Scan for the cell matching the given text and deliver its (x, y) coordinate at center. 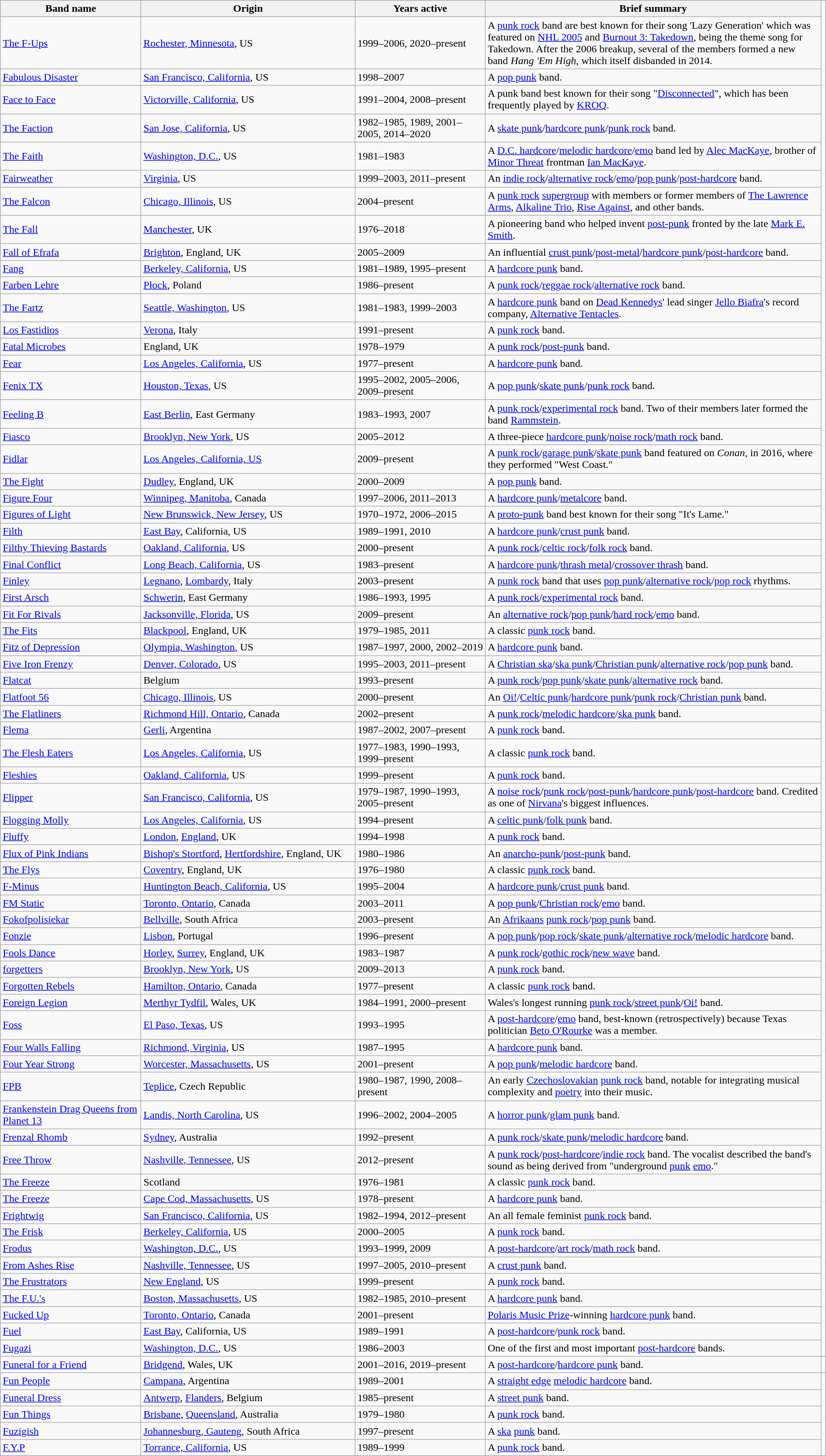
Flogging Molly (71, 820)
Houston, Texas, US (248, 386)
A hardcore punk band on Dead Kennedys' lead singer Jello Biafra's record company, Alternative Tentacles. (653, 308)
Verona, Italy (248, 330)
Fugazi (71, 1348)
Fairweather (71, 179)
East Berlin, East Germany (248, 414)
1981–1989, 1995–present (420, 268)
The Fall (71, 229)
1981–1983 (420, 156)
Fall of Efrafa (71, 252)
A punk rock/skate punk/melodic hardcore band. (653, 1137)
1983–1993, 2007 (420, 414)
Dudley, England, UK (248, 481)
Flema (71, 730)
1993–1995 (420, 1025)
Horley, Surrey, England, UK (248, 953)
Merthyr Tydfil, Wales, UK (248, 1002)
Flux of Pink Indians (71, 853)
The Fight (71, 481)
A straight edge melodic hardcore band. (653, 1381)
A skate punk/hardcore punk/punk rock band. (653, 128)
Blackpool, England, UK (248, 631)
Fuzigish (71, 1431)
The Falcon (71, 201)
A punk rock/pop punk/skate punk/alternative rock band. (653, 681)
1996–2002, 2004–2005 (420, 1114)
Hamilton, Ontario, Canada (248, 986)
An Afrikaans punk rock/pop punk band. (653, 920)
Flatcat (71, 681)
A pop punk/skate punk/punk rock band. (653, 386)
A post-hardcore/art rock/math rock band. (653, 1249)
Long Beach, California, US (248, 564)
Fonzie (71, 936)
Filthy Thieving Bastards (71, 548)
An Oi!/Celtic punk/hardcore punk/punk rock/Christian punk band. (653, 697)
A noise rock/punk rock/post-punk/hardcore punk/post-hardcore band. Credited as one of Nirvana's biggest influences. (653, 797)
A punk rock/experimental rock band. Two of their members later formed the band Rammstein. (653, 414)
FPB (71, 1087)
Rochester, Minnesota, US (248, 43)
1997–2006, 2011–2013 (420, 498)
1989–1999 (420, 1447)
A horror punk/glam punk band. (653, 1114)
Victorville, California, US (248, 99)
Olympia, Washington, US (248, 647)
Polaris Music Prize-winning hardcore punk band. (653, 1315)
Flatfoot 56 (71, 697)
Płock, Poland (248, 285)
1995–2002, 2005–2006, 2009–present (420, 386)
Forgotten Rebels (71, 986)
1998–2007 (420, 77)
2005–2012 (420, 437)
1999–2003, 2011–present (420, 179)
Schwerin, East Germany (248, 597)
2000–2009 (420, 481)
Farben Lehre (71, 285)
An all female feminist punk rock band. (653, 1215)
1987–2002, 2007–present (420, 730)
Finley (71, 581)
Fitz of Depression (71, 647)
Bridgend, Wales, UK (248, 1365)
2004–present (420, 201)
Fools Dance (71, 953)
Richmond, Virginia, US (248, 1047)
Worcester, Massachusetts, US (248, 1064)
F-Minus (71, 886)
Richmond Hill, Ontario, Canada (248, 714)
A punk rock/garage punk/skate punk band featured on Conan, in 2016, where they performed "West Coast." (653, 459)
1987–1995 (420, 1047)
Fuel (71, 1331)
1997–2005, 2010–present (420, 1265)
Four Year Strong (71, 1064)
1983–present (420, 564)
A ska punk band. (653, 1431)
One of the first and most important post-hardcore bands. (653, 1348)
A pop punk/Christian rock/emo band. (653, 903)
A crust punk band. (653, 1265)
1982–1994, 2012–present (420, 1215)
1978–present (420, 1199)
F.Y.P (71, 1447)
An anarcho-punk/post-punk band. (653, 853)
Jacksonville, Florida, US (248, 614)
1984–1991, 2000–present (420, 1002)
Johannesburg, Gauteng, South Africa (248, 1431)
Fear (71, 363)
Virginia, US (248, 179)
A hardcore punk/metalcore band. (653, 498)
El Paso, Texas, US (248, 1025)
A punk rock supergroup with members or former members of The Lawrence Arms, Alkaline Trio, Rise Against, and other bands. (653, 201)
Funeral for a Friend (71, 1365)
2001–2016, 2019–present (420, 1365)
Fun People (71, 1381)
Figures of Light (71, 515)
Free Throw (71, 1160)
Manchester, UK (248, 229)
Brief summary (653, 9)
1989–1991, 2010 (420, 531)
Coventry, England, UK (248, 870)
A punk band best known for their song "Disconnected", which has been frequently played by KROQ. (653, 99)
Huntington Beach, California, US (248, 886)
Cape Cod, Massachusetts, US (248, 1199)
1979–1985, 2011 (420, 631)
A D.C. hardcore/melodic hardcore/emo band led by Alec MacKaye, brother of Minor Threat frontman Ian MacKaye. (653, 156)
The F.U.'s (71, 1298)
1976–1981 (420, 1182)
Frightwig (71, 1215)
1979–1980 (420, 1414)
A pop punk/melodic hardcore band. (653, 1064)
Landis, North Carolina, US (248, 1114)
1983–1987 (420, 953)
Scotland (248, 1182)
Face to Face (71, 99)
Brisbane, Queensland, Australia (248, 1414)
1982–1985, 1989, 2001–2005, 2014–2020 (420, 128)
Fenix TX (71, 386)
Final Conflict (71, 564)
A post-hardcore/hardcore punk band. (653, 1365)
The Frisk (71, 1232)
Foreign Legion (71, 1002)
A punk rock band that uses pop punk/alternative rock/pop rock rhythms. (653, 581)
1994–present (420, 820)
1980–1986 (420, 853)
2000–2005 (420, 1232)
A pop punk/pop rock/skate punk/alternative rock/melodic hardcore band. (653, 936)
Frenzal Rhomb (71, 1137)
1997–present (420, 1431)
1992–present (420, 1137)
1991–2004, 2008–present (420, 99)
Campana, Argentina (248, 1381)
Fokofpolisiekar (71, 920)
Years active (420, 9)
Fun Things (71, 1414)
Fluffy (71, 836)
Frodus (71, 1249)
From Ashes Rise (71, 1265)
Fang (71, 268)
New England, US (248, 1282)
Fatal Microbes (71, 347)
Lisbon, Portugal (248, 936)
Feeling B (71, 414)
Gerli, Argentina (248, 730)
1995–2004 (420, 886)
The Flatliners (71, 714)
Five Iron Frenzy (71, 664)
The F-Ups (71, 43)
1993–present (420, 681)
Los Fastidios (71, 330)
forgetters (71, 969)
Teplice, Czech Republic (248, 1087)
A punk rock/post-punk band. (653, 347)
1986–1993, 1995 (420, 597)
A proto-punk band best known for their song "It's Lame." (653, 515)
San Jose, California, US (248, 128)
1970–1972, 2006–2015 (420, 515)
England, UK (248, 347)
1981–1983, 1999–2003 (420, 308)
1976–2018 (420, 229)
A three-piece hardcore punk/noise rock/math rock band. (653, 437)
The Faith (71, 156)
1979–1987, 1990–1993, 2005–present (420, 797)
A punk rock/reggae rock/alternative rock band. (653, 285)
Sydney, Australia (248, 1137)
Fleshies (71, 775)
A punk rock/melodic hardcore/ska punk band. (653, 714)
2012–present (420, 1160)
Four Walls Falling (71, 1047)
A Christian ska/ska punk/Christian punk/alternative rock/pop punk band. (653, 664)
Filth (71, 531)
1982–1985, 2010–present (420, 1298)
Fidlar (71, 459)
Boston, Massachusetts, US (248, 1298)
A punk rock/experimental rock band. (653, 597)
1995–2003, 2011–present (420, 664)
Fit For Rivals (71, 614)
A street punk band. (653, 1398)
Antwerp, Flanders, Belgium (248, 1398)
The Fits (71, 631)
1986–present (420, 285)
Fucked Up (71, 1315)
FM Static (71, 903)
Frankenstein Drag Queens from Planet 13 (71, 1114)
An influential crust punk/post-metal/hardcore punk/post-hardcore band. (653, 252)
Figure Four (71, 498)
1989–1991 (420, 1331)
A celtic punk/folk punk band. (653, 820)
Bellville, South Africa (248, 920)
1999–2006, 2020–present (420, 43)
The Flys (71, 870)
Brighton, England, UK (248, 252)
A punk rock/celtic rock/folk rock band. (653, 548)
First Arsch (71, 597)
An alternative rock/pop punk/hard rock/emo band. (653, 614)
The Frustrators (71, 1282)
An early Czechoslovakian punk rock band, notable for integrating musical complexity and poetry into their music. (653, 1087)
London, England, UK (248, 836)
Flipper (71, 797)
Funeral Dress (71, 1398)
Denver, Colorado, US (248, 664)
Origin (248, 9)
Torrance, California, US (248, 1447)
Seattle, Washington, US (248, 308)
A punk rock/gothic rock/new wave band. (653, 953)
2009–2013 (420, 969)
1985–present (420, 1398)
An indie rock/alternative rock/emo/pop punk/post-hardcore band. (653, 179)
1986–2003 (420, 1348)
A hardcore punk/thrash metal/crossover thrash band. (653, 564)
1996–present (420, 936)
The Fartz (71, 308)
Foss (71, 1025)
1978–1979 (420, 347)
New Brunswick, New Jersey, US (248, 515)
1994–1998 (420, 836)
1991–present (420, 330)
1977–1983, 1990–1993, 1999–present (420, 753)
1993–1999, 2009 (420, 1249)
2002–present (420, 714)
A punk rock/post-hardcore/indie rock band. The vocalist described the band's sound as being derived from "underground punk emo." (653, 1160)
1989–2001 (420, 1381)
1976–1980 (420, 870)
2005–2009 (420, 252)
Belgium (248, 681)
A post-hardcore/punk rock band. (653, 1331)
Band name (71, 9)
Winnipeg, Manitoba, Canada (248, 498)
Bishop's Stortford, Hertfordshire, England, UK (248, 853)
1980–1987, 1990, 2008–present (420, 1087)
1987–1997, 2000, 2002–2019 (420, 647)
Fiasco (71, 437)
The Flesh Eaters (71, 753)
Legnano, Lombardy, Italy (248, 581)
The Faction (71, 128)
Fabulous Disaster (71, 77)
A pioneering band who helped invent post-punk fronted by the late Mark E. Smith. (653, 229)
2003–2011 (420, 903)
Wales's longest running punk rock/street punk/Oi! band. (653, 1002)
A post-hardcore/emo band, best-known (retrospectively) because Texas politician Beto O'Rourke was a member. (653, 1025)
